Provide the (x, y) coordinate of the cell's center where the given text is located.  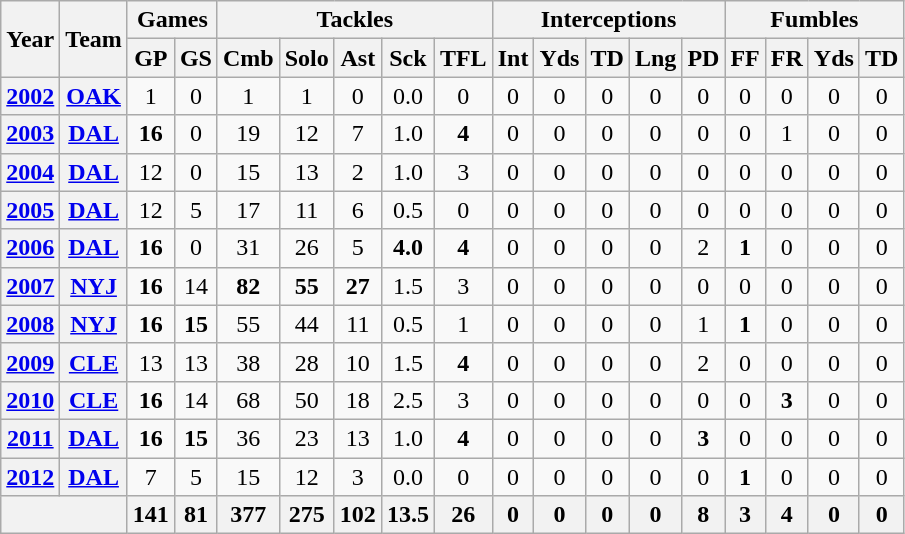
2010 (30, 400)
Year (30, 39)
Ast (358, 58)
81 (196, 515)
13.5 (408, 515)
2005 (30, 210)
50 (306, 400)
36 (248, 438)
Cmb (248, 58)
82 (248, 286)
23 (306, 438)
31 (248, 248)
Team (94, 39)
2.5 (408, 400)
38 (248, 362)
8 (704, 515)
Games (172, 20)
68 (248, 400)
141 (150, 515)
2006 (30, 248)
2003 (30, 134)
6 (358, 210)
Interceptions (608, 20)
18 (358, 400)
Solo (306, 58)
44 (306, 324)
2012 (30, 477)
28 (306, 362)
10 (358, 362)
2008 (30, 324)
TFL (463, 58)
Lng (655, 58)
275 (306, 515)
OAK (94, 96)
2002 (30, 96)
PD (704, 58)
Sck (408, 58)
GP (150, 58)
27 (358, 286)
GS (196, 58)
2007 (30, 286)
Tackles (354, 20)
4.0 (408, 248)
2011 (30, 438)
19 (248, 134)
102 (358, 515)
17 (248, 210)
FR (786, 58)
2004 (30, 172)
2009 (30, 362)
FF (745, 58)
Fumbles (814, 20)
377 (248, 515)
Int (513, 58)
